Pinpoint the cell where the given text exists, returning its [x, y] midpoint coordinate. 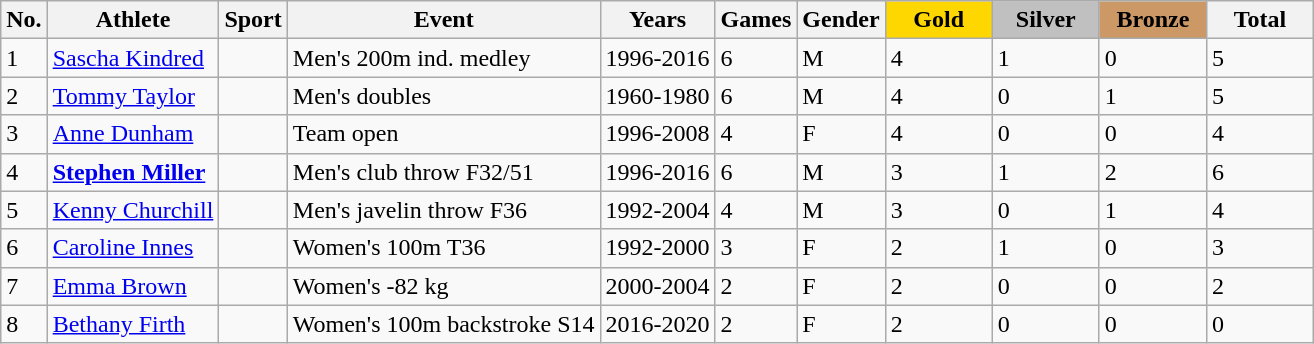
Sport [253, 20]
Tommy Taylor [133, 96]
2016-2020 [658, 324]
Emma Brown [133, 286]
Sascha Kindred [133, 58]
Bronze [1152, 20]
Years [658, 20]
Gold [938, 20]
Bethany Firth [133, 324]
Total [1260, 20]
Women's -82 kg [444, 286]
Games [756, 20]
7 [24, 286]
Athlete [133, 20]
1960-1980 [658, 96]
Men's club throw F32/51 [444, 172]
8 [24, 324]
Caroline Innes [133, 248]
Gender [841, 20]
Men's doubles [444, 96]
No. [24, 20]
Silver [1046, 20]
1992-2000 [658, 248]
1996-2008 [658, 134]
Men's javelin throw F36 [444, 210]
Team open [444, 134]
1992-2004 [658, 210]
Kenny Churchill [133, 210]
Women's 100m backstroke S14 [444, 324]
Women's 100m T36 [444, 248]
Event [444, 20]
2000-2004 [658, 286]
Men's 200m ind. medley [444, 58]
Anne Dunham [133, 134]
Stephen Miller [133, 172]
